Identify which cell holds the provided text, then report its [X, Y] central coordinate. 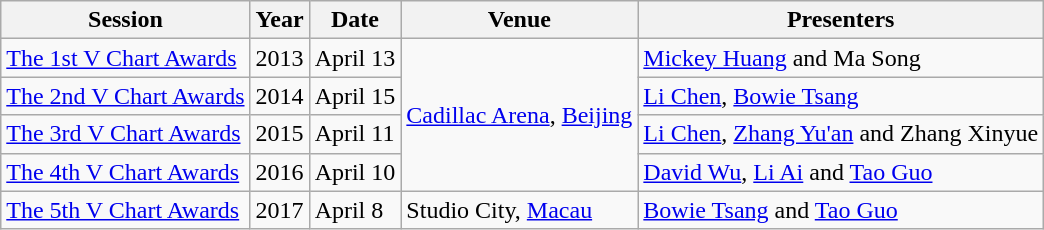
Session [126, 20]
Li Chen, Bowie Tsang [841, 96]
Date [355, 20]
Cadillac Arena, Beijing [520, 115]
Year [280, 20]
The 2nd V Chart Awards [126, 96]
2016 [280, 172]
Venue [520, 20]
The 4th V Chart Awards [126, 172]
2013 [280, 58]
Bowie Tsang and Tao Guo [841, 210]
April 13 [355, 58]
2017 [280, 210]
Presenters [841, 20]
The 1st V Chart Awards [126, 58]
April 15 [355, 96]
April 11 [355, 134]
2015 [280, 134]
The 5th V Chart Awards [126, 210]
April 10 [355, 172]
The 3rd V Chart Awards [126, 134]
April 8 [355, 210]
Studio City, Macau [520, 210]
Mickey Huang and Ma Song [841, 58]
2014 [280, 96]
David Wu, Li Ai and Tao Guo [841, 172]
Li Chen, Zhang Yu'an and Zhang Xinyue [841, 134]
